Output the [x, y] coordinate of the center of the cell containing the given text.  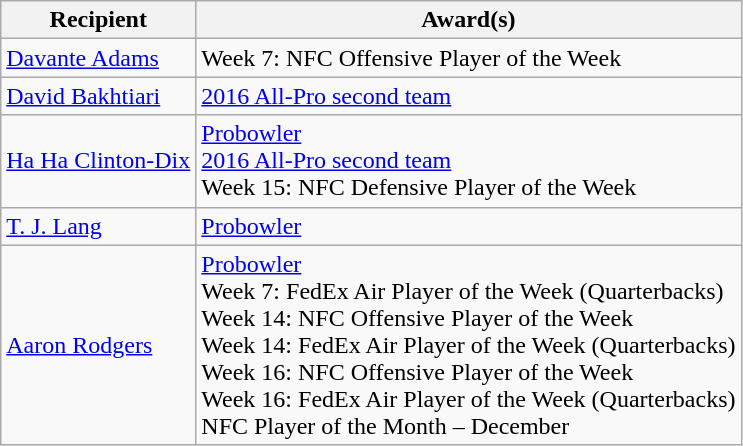
Davante Adams [98, 58]
T. J. Lang [98, 226]
Probowler [468, 226]
Ha Ha Clinton-Dix [98, 161]
Award(s) [468, 20]
Week 7: NFC Offensive Player of the Week [468, 58]
2016 All-Pro second team [468, 96]
Aaron Rodgers [98, 345]
Probowler2016 All-Pro second teamWeek 15: NFC Defensive Player of the Week [468, 161]
Recipient [98, 20]
David Bakhtiari [98, 96]
